From the cell containing the given text, extract its center point as [x, y] coordinate. 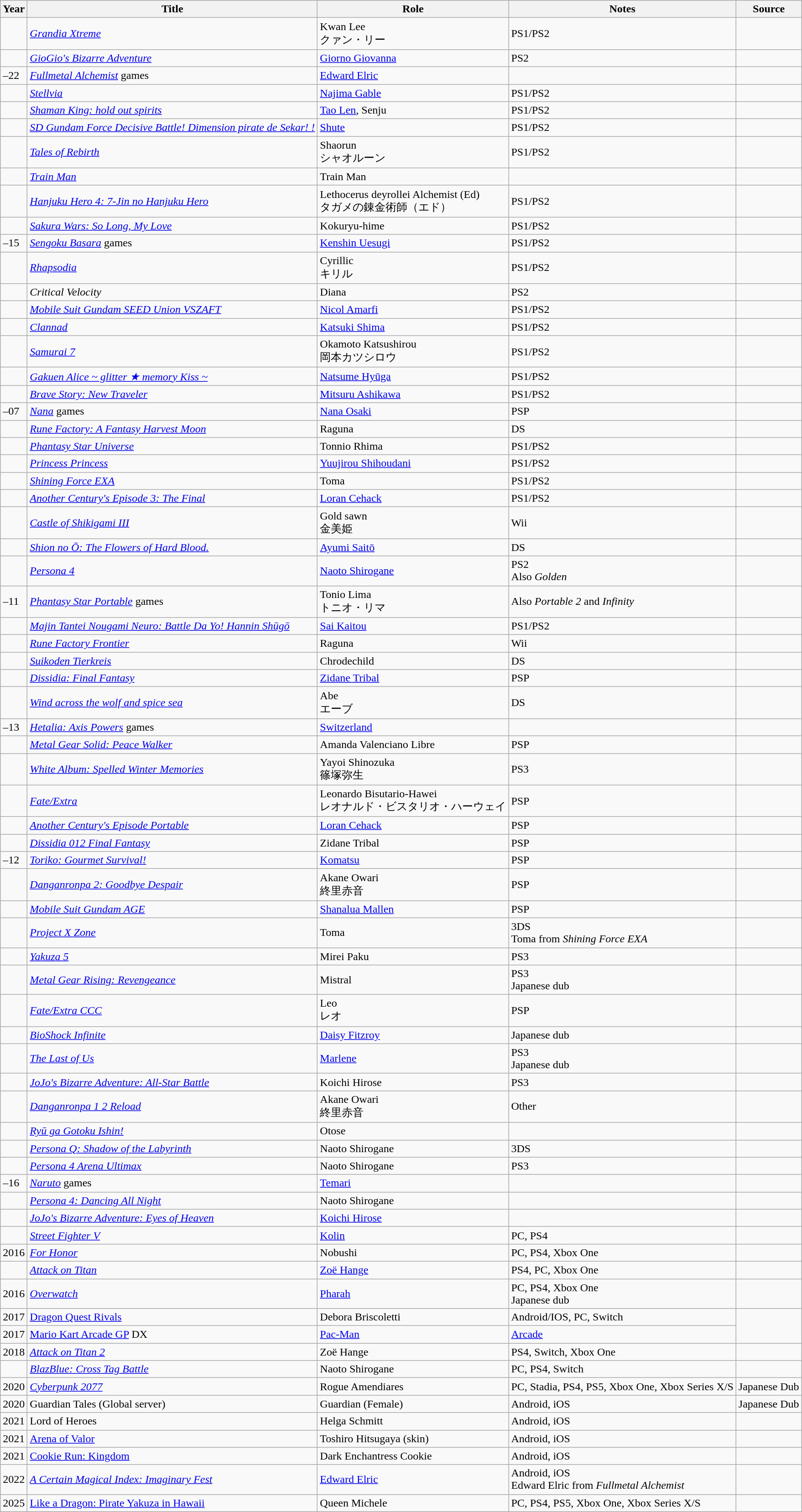
Samurai 7 [172, 352]
Chrodechild [413, 661]
Mobile Suit Gundam SEED Union VSZAFT [172, 310]
Danganronpa 2: Goodbye Despair [172, 885]
Kwan Leeクァン・リー [413, 34]
Giorno Giovanna [413, 58]
SD Gundam Force Decisive Battle! Dimension pirate de Sekar! ! [172, 128]
Mobile Suit Gundam AGE [172, 909]
Critical Velocity [172, 292]
PS2Also Golden [622, 571]
3DSToma from Shining Force EXA [622, 932]
Helga Schmitt [413, 1421]
Persona Q: Shadow of the Labyrinth [172, 1148]
Kokuryu-hime [413, 226]
Persona 4 Arena Ultimax [172, 1166]
GioGio's Bizarre Adventure [172, 58]
Tao Len, Senju [413, 110]
PC, Stadia, PS4, PS5, Xbox One, Xbox Series X/S [622, 1387]
Nana games [172, 411]
BlazBlue: Cross Tag Battle [172, 1369]
Leonardo Bisutario-Haweiレオナルド・ビスタリオ・ハーウェイ [413, 801]
Toshiro Hitsugaya (skin) [413, 1439]
Role [413, 9]
Ayumi Saitō [413, 547]
Temari [413, 1183]
2025 [14, 1503]
Metal Gear Rising: Revengeance [172, 980]
BioShock Infinite [172, 1035]
Grandia Xtreme [172, 34]
Hetalia: Axis Powers games [172, 727]
JoJo's Bizarre Adventure: All-Star Battle [172, 1082]
Ryū ga Gotoku Ishin! [172, 1131]
Switzerland [413, 727]
Japanese dub [622, 1035]
Street Fighter V [172, 1235]
Mario Kart Arcade GP DX [172, 1335]
–16 [14, 1183]
Other [622, 1107]
PC, PS4, Switch [622, 1369]
Fate/Extra [172, 801]
Sai Kaitou [413, 626]
PS4, Switch, Xbox One [622, 1352]
Natsume Hyūga [413, 376]
Abeエーブ [413, 703]
Komatsu [413, 860]
Arcade [622, 1335]
Toriko: Gourmet Survival! [172, 860]
Debora Briscoletti [413, 1317]
Majin Tantei Nougami Neuro: Battle Da Yo! Hannin Shūgō [172, 626]
Cookie Run: Kingdom [172, 1456]
Arena of Valor [172, 1439]
Pac-Man [413, 1335]
Fullmetal Alchemist games [172, 75]
Phantasy Star Universe [172, 446]
Like a Dragon: Pirate Yakuza in Hawaii [172, 1503]
Nobushi [413, 1252]
Attack on Titan 2 [172, 1352]
Also Portable 2 and Infinity [622, 602]
Yuujirou Shihoudani [413, 463]
Another Century's Episode Portable [172, 826]
Marlene [413, 1058]
Najima Gable [413, 93]
Amanda Valenciano Libre [413, 744]
Fate/Extra CCC [172, 1011]
Mistral [413, 980]
Katsuki Shima [413, 327]
Dissidia: Final Fantasy [172, 678]
–11 [14, 602]
Mirei Paku [413, 956]
Clannad [172, 327]
Notes [622, 9]
Mitsuru Ashikawa [413, 394]
Rogue Amendiares [413, 1387]
Persona 4 [172, 571]
Guardian Tales (Global server) [172, 1404]
Title [172, 9]
Lord of Heroes [172, 1421]
PS4, PC, Xbox One [622, 1270]
Project X Zone [172, 932]
Princess Princess [172, 463]
Yayoi Shinozuka篠塚弥生 [413, 769]
Android/IOS, PC, Switch [622, 1317]
Year [14, 9]
Rune Factory Frontier [172, 644]
Metal Gear Solid: Peace Walker [172, 744]
Kolin [413, 1235]
Attack on Titan [172, 1270]
Suikoden Tierkreis [172, 661]
Stellvia [172, 93]
Dark Enchantress Cookie [413, 1456]
Kenshin Uesugi [413, 243]
–22 [14, 75]
Dissidia 012 Final Fantasy [172, 843]
Wind across the wolf and spice sea [172, 703]
Tonio Limaトニオ・リマ [413, 602]
Danganronpa 1 2 Reload [172, 1107]
Guardian (Female) [413, 1404]
Android, iOSEdward Elric from Fullmetal Alchemist [622, 1480]
A Certain Magical Index: Imaginary Fest [172, 1480]
Shaman King: hold out spirits [172, 110]
Castle of Shikigami III [172, 523]
For Honor [172, 1252]
Source [769, 9]
–12 [14, 860]
Shining Force EXA [172, 481]
Shion no Ō: The Flowers of Hard Blood. [172, 547]
JoJo's Bizarre Adventure: Eyes of Heaven [172, 1218]
3DS [622, 1148]
Sakura Wars: So Long, My Love [172, 226]
Phantasy Star Portable games [172, 602]
Queen Michele [413, 1503]
Otose [413, 1131]
Cyrillicキリル [413, 268]
Sengoku Basara games [172, 243]
Rune Factory: A Fantasy Harvest Moon [172, 429]
–15 [14, 243]
Daisy Fitzroy [413, 1035]
PC, PS4, Xbox One [622, 1252]
PC, PS4, PS5, Xbox One, Xbox Series X/S [622, 1503]
Dragon Quest Rivals [172, 1317]
The Last of Us [172, 1058]
Tonnio Rhima [413, 446]
2022 [14, 1480]
–07 [14, 411]
White Album: Spelled Winter Memories [172, 769]
–13 [14, 727]
Lethocerus deyrollei Alchemist (Ed)タガメの錬金術師（エド） [413, 201]
Nicol Amarfi [413, 310]
Pharah [413, 1294]
Okamoto Katsushirou岡本カツシロウ [413, 352]
Overwatch [172, 1294]
Shanalua Mallen [413, 909]
Diana [413, 292]
Persona 4: Dancing All Night [172, 1200]
Shaorunシャオルーン [413, 152]
Shute [413, 128]
Yakuza 5 [172, 956]
Naruto games [172, 1183]
2018 [14, 1352]
Hanjuku Hero 4: 7-Jin no Hanjuku Hero [172, 201]
PC, PS4 [622, 1235]
Leoレオ [413, 1011]
Another Century's Episode 3: The Final [172, 498]
Cyberpunk 2077 [172, 1387]
Gold sawn金美姫 [413, 523]
Tales of Rebirth [172, 152]
Nana Osaki [413, 411]
PC, PS4, Xbox OneJapanese dub [622, 1294]
Gakuen Alice ~ glitter ★ memory Kiss ~ [172, 376]
Brave Story: New Traveler [172, 394]
Rhapsodia [172, 268]
